Identify which cell holds the provided text, then report its [x, y] central coordinate. 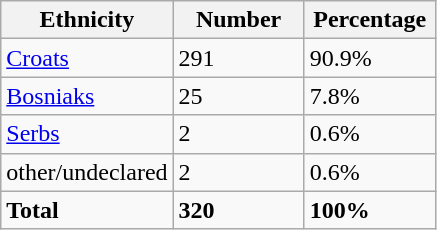
Number [238, 20]
320 [238, 210]
other/undeclared [87, 172]
Croats [87, 58]
Percentage [370, 20]
Serbs [87, 134]
100% [370, 210]
25 [238, 96]
291 [238, 58]
Total [87, 210]
Ethnicity [87, 20]
7.8% [370, 96]
90.9% [370, 58]
Bosniaks [87, 96]
